For the text-containing cell, return its midpoint in (x, y) coordinate format. 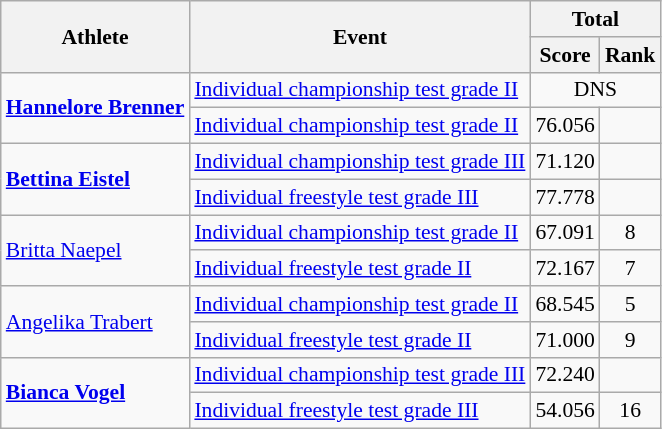
5 (630, 304)
76.056 (564, 126)
77.778 (564, 197)
72.240 (564, 375)
Event (360, 36)
Total (595, 19)
Angelika Trabert (96, 322)
16 (630, 411)
67.091 (564, 233)
DNS (595, 90)
Hannelore Brenner (96, 108)
Rank (630, 55)
Score (564, 55)
Bianca Vogel (96, 392)
Athlete (96, 36)
7 (630, 269)
54.056 (564, 411)
71.000 (564, 340)
8 (630, 233)
9 (630, 340)
68.545 (564, 304)
Britta Naepel (96, 250)
72.167 (564, 269)
71.120 (564, 162)
Bettina Eistel (96, 180)
